Search for the cell housing the specified text and yield its (X, Y) center coordinate. 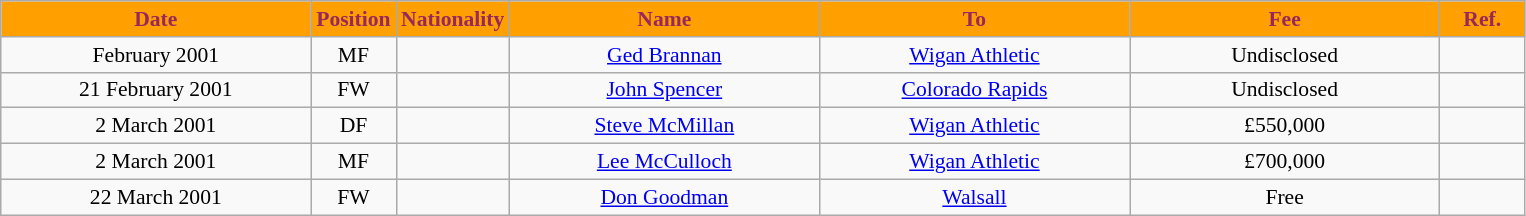
Nationality (452, 19)
Fee (1285, 19)
£700,000 (1285, 162)
To (974, 19)
Walsall (974, 197)
Free (1285, 197)
John Spencer (664, 90)
21 February 2001 (156, 90)
Lee McCulloch (664, 162)
Name (664, 19)
£550,000 (1285, 126)
Steve McMillan (664, 126)
Colorado Rapids (974, 90)
Ged Brannan (664, 55)
DF (354, 126)
Date (156, 19)
Don Goodman (664, 197)
Position (354, 19)
Ref. (1482, 19)
22 March 2001 (156, 197)
February 2001 (156, 55)
